Detect which cell encompasses the target text, then output its (x, y) center coordinate. 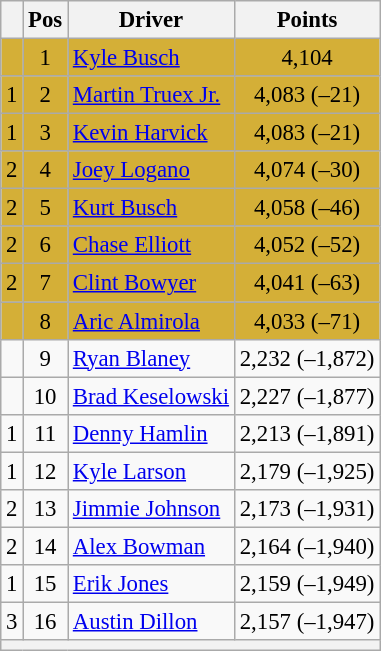
Ryan Blaney (152, 358)
4,058 (–46) (306, 208)
Pos (46, 20)
2,164 (–1,940) (306, 546)
2,173 (–1,931) (306, 509)
14 (46, 546)
2,213 (–1,891) (306, 433)
2,179 (–1,925) (306, 471)
9 (46, 358)
11 (46, 433)
2,159 (–1,949) (306, 584)
2,227 (–1,877) (306, 396)
13 (46, 509)
10 (46, 396)
Aric Almirola (152, 321)
Clint Bowyer (152, 283)
Kyle Busch (152, 58)
Jimmie Johnson (152, 509)
Kyle Larson (152, 471)
2,232 (–1,872) (306, 358)
15 (46, 584)
Driver (152, 20)
8 (46, 321)
4,041 (–63) (306, 283)
Martin Truex Jr. (152, 95)
4,033 (–71) (306, 321)
4,104 (306, 58)
7 (46, 283)
Austin Dillon (152, 621)
4,074 (–30) (306, 170)
6 (46, 245)
2,157 (–1,947) (306, 621)
Joey Logano (152, 170)
Alex Bowman (152, 546)
Kurt Busch (152, 208)
Denny Hamlin (152, 433)
12 (46, 471)
Erik Jones (152, 584)
Kevin Harvick (152, 133)
Brad Keselowski (152, 396)
5 (46, 208)
4,052 (–52) (306, 245)
4 (46, 170)
16 (46, 621)
Points (306, 20)
Chase Elliott (152, 245)
